Determine the (x, y) coordinate at the center of the cell enclosing the given text.  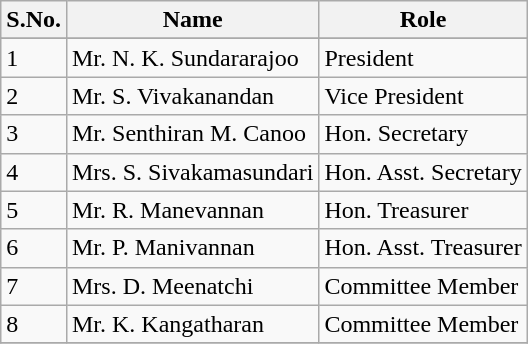
Vice President (423, 96)
Mr. N. K. Sundararajoo (192, 58)
President (423, 58)
Mr. K. Kangatharan (192, 324)
Hon. Asst. Secretary (423, 172)
Mr. P. Manivannan (192, 248)
8 (34, 324)
Name (192, 20)
3 (34, 134)
Mrs. D. Meenatchi (192, 286)
7 (34, 286)
Hon. Asst. Treasurer (423, 248)
Hon. Treasurer (423, 210)
5 (34, 210)
Mr. Senthiran M. Canoo (192, 134)
Mrs. S. Sivakamasundari (192, 172)
Hon. Secretary (423, 134)
S.No. (34, 20)
4 (34, 172)
6 (34, 248)
Role (423, 20)
Mr. S. Vivakanandan (192, 96)
2 (34, 96)
Mr. R. Manevannan (192, 210)
1 (34, 58)
